Provide the (x, y) coordinate of the cell's center where the given text is located.  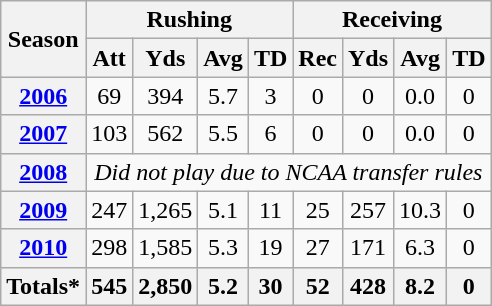
545 (110, 286)
Rec (318, 58)
2010 (44, 248)
5.3 (224, 248)
5.2 (224, 286)
Totals* (44, 286)
19 (270, 248)
2009 (44, 210)
11 (270, 210)
2,850 (166, 286)
5.7 (224, 96)
1,265 (166, 210)
257 (368, 210)
25 (318, 210)
Season (44, 39)
30 (270, 286)
171 (368, 248)
69 (110, 96)
52 (318, 286)
Att (110, 58)
Did not play due to NCAA transfer rules (288, 172)
103 (110, 134)
2008 (44, 172)
Rushing (190, 20)
8.2 (420, 286)
3 (270, 96)
27 (318, 248)
5.5 (224, 134)
6 (270, 134)
10.3 (420, 210)
2007 (44, 134)
6.3 (420, 248)
5.1 (224, 210)
394 (166, 96)
428 (368, 286)
562 (166, 134)
2006 (44, 96)
298 (110, 248)
247 (110, 210)
Receiving (392, 20)
1,585 (166, 248)
